Search for the cell housing the specified text and yield its (X, Y) center coordinate. 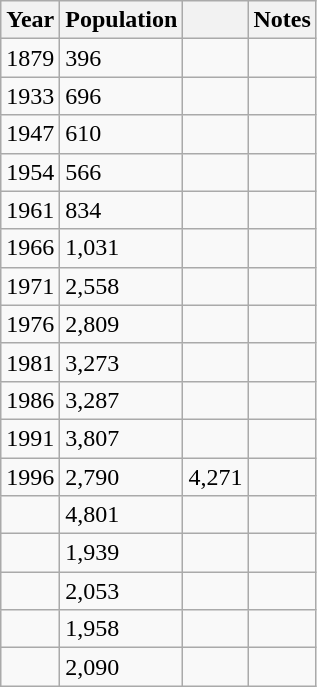
Year (30, 20)
396 (122, 58)
1986 (30, 400)
1,939 (122, 553)
1961 (30, 210)
1,031 (122, 248)
834 (122, 210)
3,287 (122, 400)
2,090 (122, 667)
1,958 (122, 629)
566 (122, 172)
1947 (30, 134)
2,053 (122, 591)
1991 (30, 438)
Notes (282, 20)
2,558 (122, 286)
1954 (30, 172)
1879 (30, 58)
1996 (30, 477)
1976 (30, 324)
3,807 (122, 438)
4,271 (216, 477)
1971 (30, 286)
3,273 (122, 362)
610 (122, 134)
Population (122, 20)
2,809 (122, 324)
4,801 (122, 515)
1966 (30, 248)
1981 (30, 362)
696 (122, 96)
1933 (30, 96)
2,790 (122, 477)
